Provide the (X, Y) coordinate of the cell's center where the given text is located.  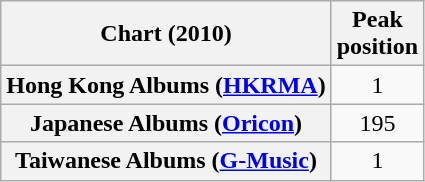
Chart (2010) (166, 34)
Peakposition (377, 34)
Hong Kong Albums (HKRMA) (166, 85)
Taiwanese Albums (G-Music) (166, 161)
195 (377, 123)
Japanese Albums (Oricon) (166, 123)
